Pinpoint the cell where the given text exists, returning its [X, Y] midpoint coordinate. 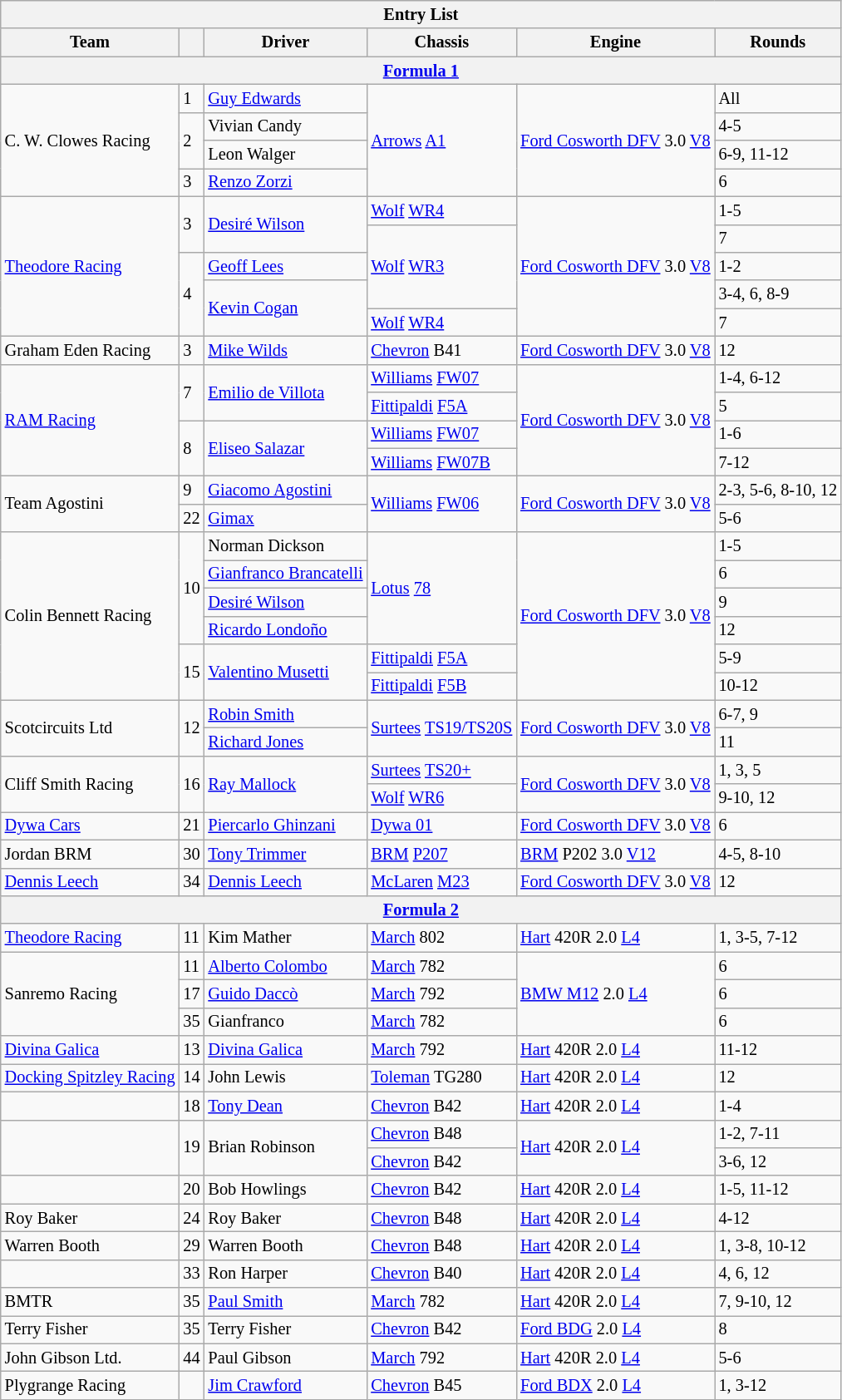
Guido Daccò [285, 993]
15 [191, 672]
Ford BDX 2.0 L4 [615, 1386]
Valentino Musetti [285, 672]
March 802 [441, 938]
3-6, 12 [778, 1161]
4 [191, 294]
20 [191, 1190]
21 [191, 826]
Eliseo Salazar [285, 447]
9-10, 12 [778, 798]
Richard Jones [285, 742]
Paul Smith [285, 1302]
All [778, 98]
6-9, 11-12 [778, 155]
Tony Dean [285, 1106]
Ron Harper [285, 1274]
Kevin Cogan [285, 308]
Toleman TG280 [441, 1077]
5 [778, 407]
Piercarlo Ghinzani [285, 826]
Fittipaldi F5B [441, 686]
Team [90, 42]
4-5, 8-10 [778, 854]
14 [191, 1077]
1, 3-5, 7-12 [778, 938]
Entry List [421, 14]
1-4 [778, 1106]
Rounds [778, 42]
RAM Racing [90, 421]
18 [191, 1106]
Graham Eden Racing [90, 350]
Driver [285, 42]
3-4, 6, 8-9 [778, 294]
Ford BDG 2.0 L4 [615, 1329]
Leon Walger [285, 155]
22 [191, 518]
Dywa 01 [441, 826]
Norman Dickson [285, 546]
19 [191, 1147]
Williams FW06 [441, 504]
Plygrange Racing [90, 1386]
Ricardo Londoño [285, 630]
1, 3-8, 10-12 [778, 1245]
Lotus 78 [441, 589]
Kim Mather [285, 938]
1, 3, 5 [778, 770]
10 [191, 589]
John Lewis [285, 1077]
Wolf WR6 [441, 798]
Team Agostini [90, 504]
Formula 1 [421, 71]
Chassis [441, 42]
BRM P202 3.0 V12 [615, 854]
Ray Mallock [285, 783]
BMW M12 2.0 L4 [615, 994]
29 [191, 1245]
4-5 [778, 126]
Colin Bennett Racing [90, 616]
1 [191, 98]
Jim Crawford [285, 1386]
McLaren M23 [441, 882]
Cliff Smith Racing [90, 783]
30 [191, 854]
Giacomo Agostini [285, 490]
Renzo Zorzi [285, 182]
Tony Trimmer [285, 854]
1-4, 6-12 [778, 378]
10-12 [778, 686]
Chevron B45 [441, 1386]
2 [191, 140]
Guy Edwards [285, 98]
Vivian Candy [285, 126]
4-12 [778, 1218]
11-12 [778, 1050]
24 [191, 1218]
C. W. Clowes Racing [90, 140]
Emilio de Villota [285, 392]
Paul Gibson [285, 1358]
Gianfranco Brancatelli [285, 574]
16 [191, 783]
34 [191, 882]
Sanremo Racing [90, 994]
33 [191, 1274]
Engine [615, 42]
Bob Howlings [285, 1190]
1, 3-12 [778, 1386]
Brian Robinson [285, 1147]
17 [191, 993]
1-2, 7-11 [778, 1134]
Docking Spitzley Racing [90, 1077]
Gianfranco [285, 1022]
1-6 [778, 434]
Scotcircuits Ltd [90, 728]
7, 9-10, 12 [778, 1302]
13 [191, 1050]
6-7, 9 [778, 714]
Arrows A1 [441, 140]
Dywa Cars [90, 826]
Geoff Lees [285, 266]
4, 6, 12 [778, 1274]
Chevron B41 [441, 350]
Formula 2 [421, 910]
1-2 [778, 266]
Gimax [285, 518]
Alberto Colombo [285, 966]
Jordan BRM [90, 854]
Surtees TS20+ [441, 770]
Robin Smith [285, 714]
44 [191, 1358]
John Gibson Ltd. [90, 1358]
Wolf WR3 [441, 266]
BRM P207 [441, 854]
5-9 [778, 658]
7-12 [778, 462]
Surtees TS19/TS20S [441, 728]
2-3, 5-6, 8-10, 12 [778, 490]
Williams FW07B [441, 462]
BMTR [90, 1302]
1-5, 11-12 [778, 1190]
Chevron B40 [441, 1274]
Mike Wilds [285, 350]
